Identify which cell holds the provided text, then report its (X, Y) central coordinate. 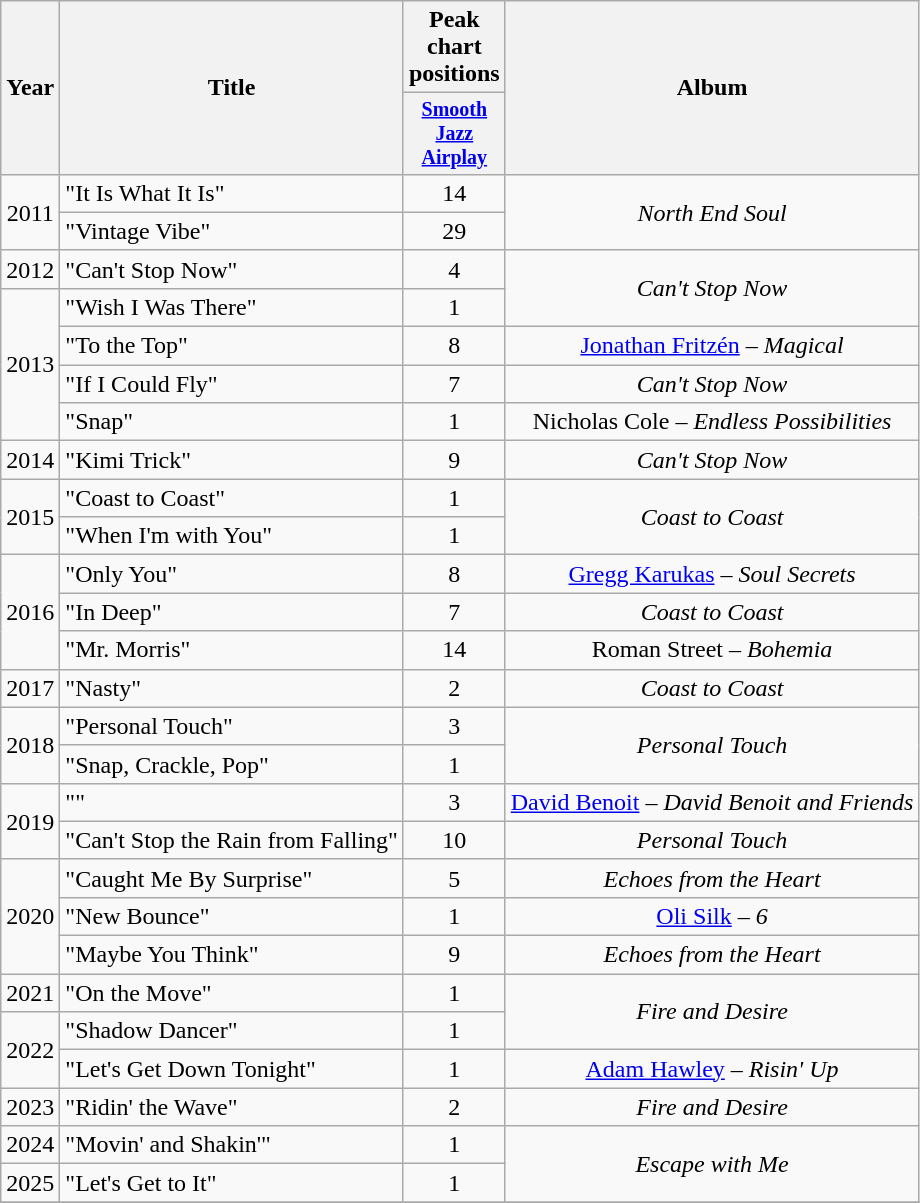
Album (712, 88)
"When I'm with You" (232, 536)
"Wish I Was There" (232, 307)
2020 (30, 916)
2017 (30, 688)
"Snap" (232, 422)
2023 (30, 1107)
2021 (30, 993)
"Can't Stop the Rain from Falling" (232, 840)
"Movin' and Shakin'" (232, 1145)
Nicholas Cole – Endless Possibilities (712, 422)
Year (30, 88)
"Ridin' the Wave" (232, 1107)
"Kimi Trick" (232, 460)
"To the Top" (232, 346)
"Maybe You Think" (232, 955)
Smooth JazzAirplay (454, 134)
2013 (30, 364)
"Mr. Morris" (232, 650)
Adam Hawley – Risin' Up (712, 1069)
"If I Could Fly" (232, 384)
Gregg Karukas – Soul Secrets (712, 574)
2014 (30, 460)
2022 (30, 1050)
"Coast to Coast" (232, 498)
2011 (30, 212)
"Vintage Vibe" (232, 231)
"In Deep" (232, 612)
Escape with Me (712, 1164)
North End Soul (712, 212)
"Caught Me By Surprise" (232, 878)
"Snap, Crackle, Pop" (232, 764)
"" (232, 802)
"Personal Touch" (232, 726)
2012 (30, 269)
2015 (30, 517)
2016 (30, 612)
2018 (30, 745)
"Only You" (232, 574)
Jonathan Fritzén – Magical (712, 346)
"Can't Stop Now" (232, 269)
2025 (30, 1183)
Peak chart positions (454, 47)
2019 (30, 821)
Oli Silk – 6 (712, 916)
10 (454, 840)
"New Bounce" (232, 916)
4 (454, 269)
Title (232, 88)
"Shadow Dancer" (232, 1031)
"Let's Get to It" (232, 1183)
2024 (30, 1145)
David Benoit – David Benoit and Friends (712, 802)
"Let's Get Down Tonight" (232, 1069)
Roman Street – Bohemia (712, 650)
"It Is What It Is" (232, 193)
"On the Move" (232, 993)
"Nasty" (232, 688)
5 (454, 878)
29 (454, 231)
